Determine the [x, y] coordinate at the center of the cell enclosing the given text.  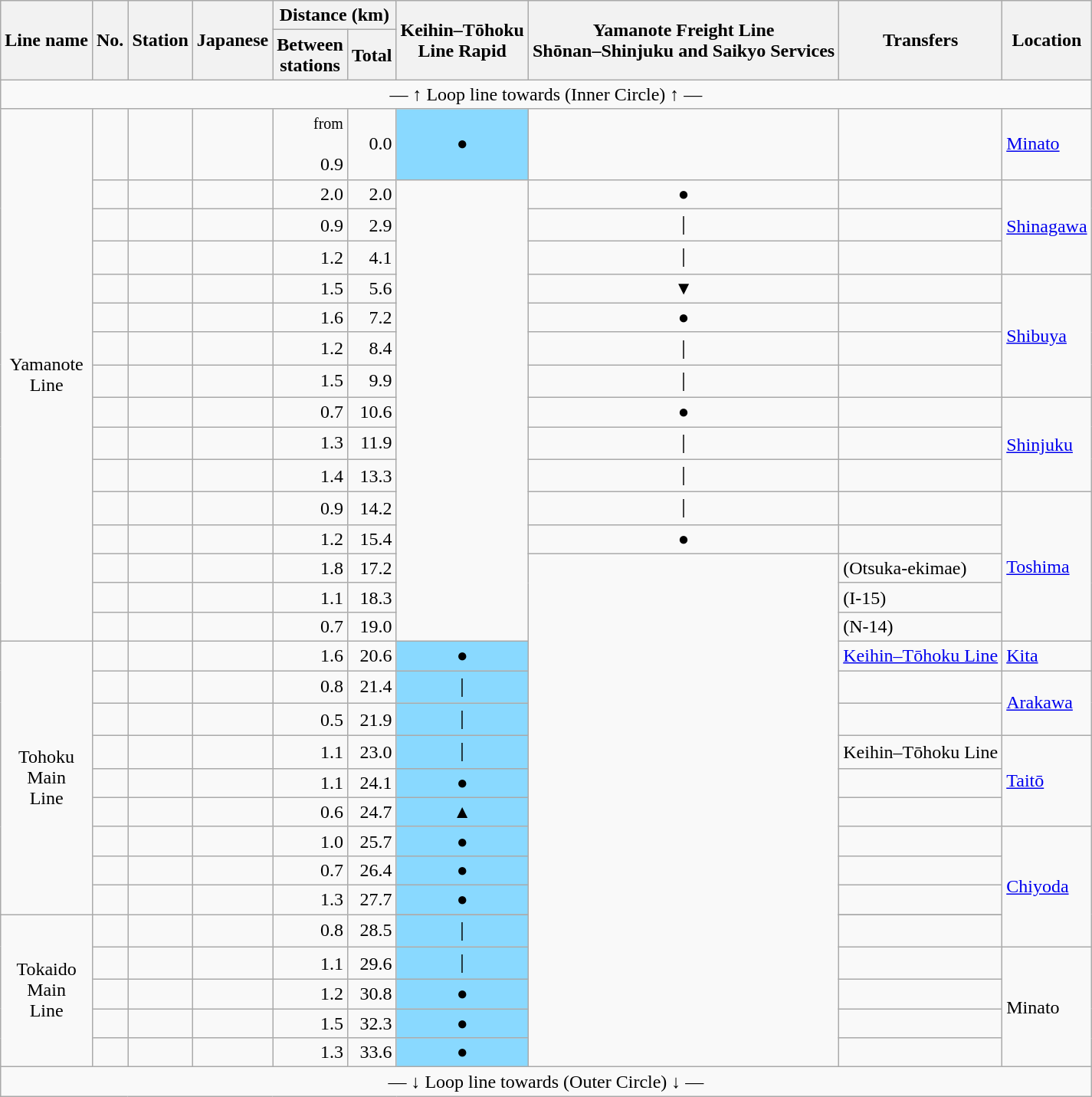
30.8 [372, 994]
Betweenstations [310, 55]
18.3 [372, 597]
28.5 [372, 931]
Japanese [232, 40]
▼ [684, 288]
TohokuMainLine [47, 777]
Line name [47, 40]
▲ [462, 812]
24.1 [372, 783]
26.4 [372, 870]
Total [372, 55]
10.6 [372, 412]
1.4 [310, 475]
Shinagawa [1047, 227]
9.9 [372, 382]
1.8 [310, 568]
27.7 [372, 899]
— ↑ Loop line towards (Inner Circle) ↑ — [546, 94]
24.7 [372, 812]
21.9 [372, 719]
Keihin–TōhokuLine Rapid [462, 40]
Station [160, 40]
32.3 [372, 1023]
2.9 [372, 225]
29.6 [372, 963]
Taitō [1047, 782]
Transfers [921, 40]
Location [1047, 40]
4.1 [372, 258]
Arakawa [1047, 702]
Yamanote Freight LineShōnan–Shinjuku and Saikyo Services [684, 40]
0.6 [310, 812]
Shinjuku [1047, 445]
(I-15) [921, 597]
YamanoteLine [47, 375]
(Otsuka-ekimae) [921, 568]
TokaidoMainLine [47, 990]
No. [110, 40]
13.3 [372, 475]
8.4 [372, 348]
25.7 [372, 841]
Chiyoda [1047, 886]
— ↓ Loop line towards (Outer Circle) ↓ — [546, 1082]
11.9 [372, 443]
Kita [1047, 655]
21.4 [372, 687]
33.6 [372, 1053]
19.0 [372, 626]
15.4 [372, 539]
7.2 [372, 317]
0.0 [372, 144]
Toshima [1047, 567]
Shibuya [1047, 336]
0.5 [310, 719]
from0.9 [310, 144]
Distance (km) [334, 15]
20.6 [372, 655]
23.0 [372, 753]
(N-14) [921, 626]
14.2 [372, 509]
17.2 [372, 568]
1.0 [310, 841]
5.6 [372, 288]
